Scan for the cell matching the given text and deliver its (X, Y) coordinate at center. 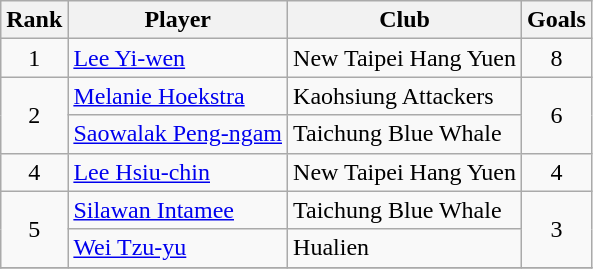
3 (557, 229)
Club (405, 20)
Player (178, 20)
5 (34, 229)
Lee Yi-wen (178, 58)
Saowalak Peng-ngam (178, 134)
Hualien (405, 248)
2 (34, 115)
Rank (34, 20)
Goals (557, 20)
Melanie Hoekstra (178, 96)
1 (34, 58)
6 (557, 115)
Lee Hsiu-chin (178, 172)
8 (557, 58)
Silawan Intamee (178, 210)
Kaohsiung Attackers (405, 96)
Wei Tzu-yu (178, 248)
